Output the (x, y) coordinate of the center of the cell containing the given text.  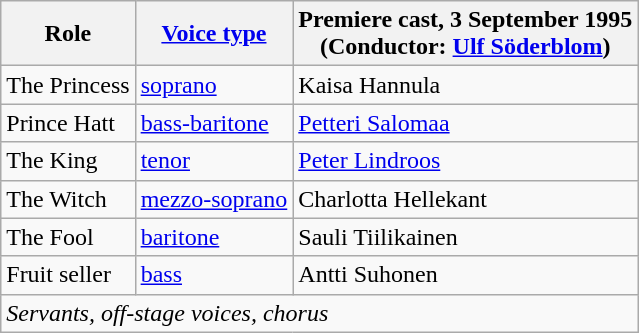
Premiere cast, 3 September 1995(Conductor: Ulf Söderblom) (466, 34)
The Fool (68, 237)
Prince Hatt (68, 123)
mezzo-soprano (214, 199)
Peter Lindroos (466, 161)
Petteri Salomaa (466, 123)
bass (214, 275)
Charlotta Hellekant (466, 199)
The Witch (68, 199)
bass-baritone (214, 123)
Voice type (214, 34)
baritone (214, 237)
tenor (214, 161)
Fruit seller (68, 275)
Role (68, 34)
soprano (214, 85)
Kaisa Hannula (466, 85)
Antti Suhonen (466, 275)
The Princess (68, 85)
The King (68, 161)
Servants, off-stage voices, chorus (320, 313)
Sauli Tiilikainen (466, 237)
